Determine the [X, Y] coordinate at the center of the cell enclosing the given text.  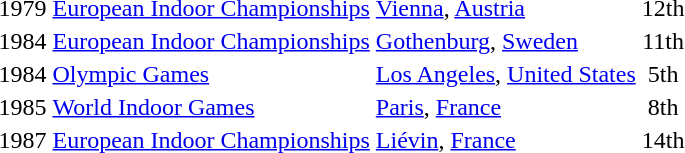
Paris, France [506, 107]
World Indoor Games [211, 107]
European Indoor Championships [211, 41]
Olympic Games [211, 74]
Los Angeles, United States [506, 74]
Gothenburg, Sweden [506, 41]
